Capture the cell that displays the provided text and extract its [X, Y] central coordinate. 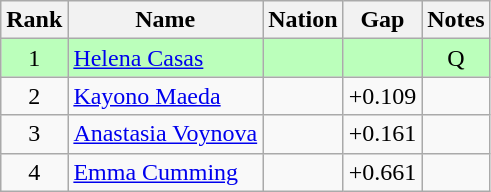
Nation [303, 20]
Anastasia Voynova [166, 134]
+0.161 [382, 134]
Rank [34, 20]
Q [456, 58]
1 [34, 58]
Name [166, 20]
+0.661 [382, 172]
Emma Cumming [166, 172]
Kayono Maeda [166, 96]
3 [34, 134]
4 [34, 172]
Helena Casas [166, 58]
Gap [382, 20]
Notes [456, 20]
2 [34, 96]
+0.109 [382, 96]
